Search for the cell housing the specified text and yield its [x, y] center coordinate. 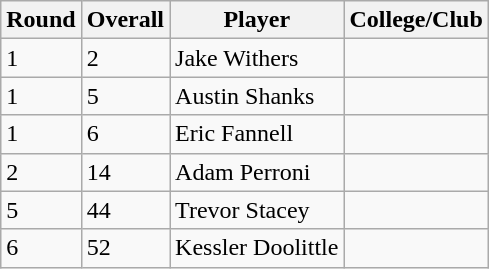
College/Club [416, 20]
44 [125, 210]
14 [125, 172]
Jake Withers [257, 58]
Eric Fannell [257, 134]
Kessler Doolittle [257, 248]
Adam Perroni [257, 172]
Austin Shanks [257, 96]
Overall [125, 20]
Trevor Stacey [257, 210]
Round [41, 20]
52 [125, 248]
Player [257, 20]
